Detect which cell encompasses the target text, then output its [x, y] center coordinate. 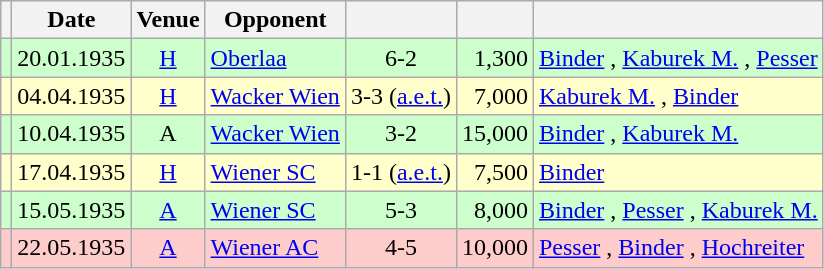
Date [72, 20]
3-3 (a.e.t.) [400, 96]
8,000 [494, 210]
3-2 [400, 134]
4-5 [400, 248]
20.01.1935 [72, 58]
5-3 [400, 210]
22.05.1935 [72, 248]
10,000 [494, 248]
15,000 [494, 134]
Binder , Pesser , Kaburek M. [678, 210]
Oberlaa [275, 58]
15.05.1935 [72, 210]
Wiener AC [275, 248]
Kaburek M. , Binder [678, 96]
Pesser , Binder , Hochreiter [678, 248]
Opponent [275, 20]
10.04.1935 [72, 134]
Binder , Kaburek M. , Pesser [678, 58]
04.04.1935 [72, 96]
7,000 [494, 96]
1,300 [494, 58]
Binder , Kaburek M. [678, 134]
Venue [168, 20]
Binder [678, 172]
7,500 [494, 172]
6-2 [400, 58]
1-1 (a.e.t.) [400, 172]
17.04.1935 [72, 172]
